Provide the (x, y) coordinate of the cell's center where the given text is located.  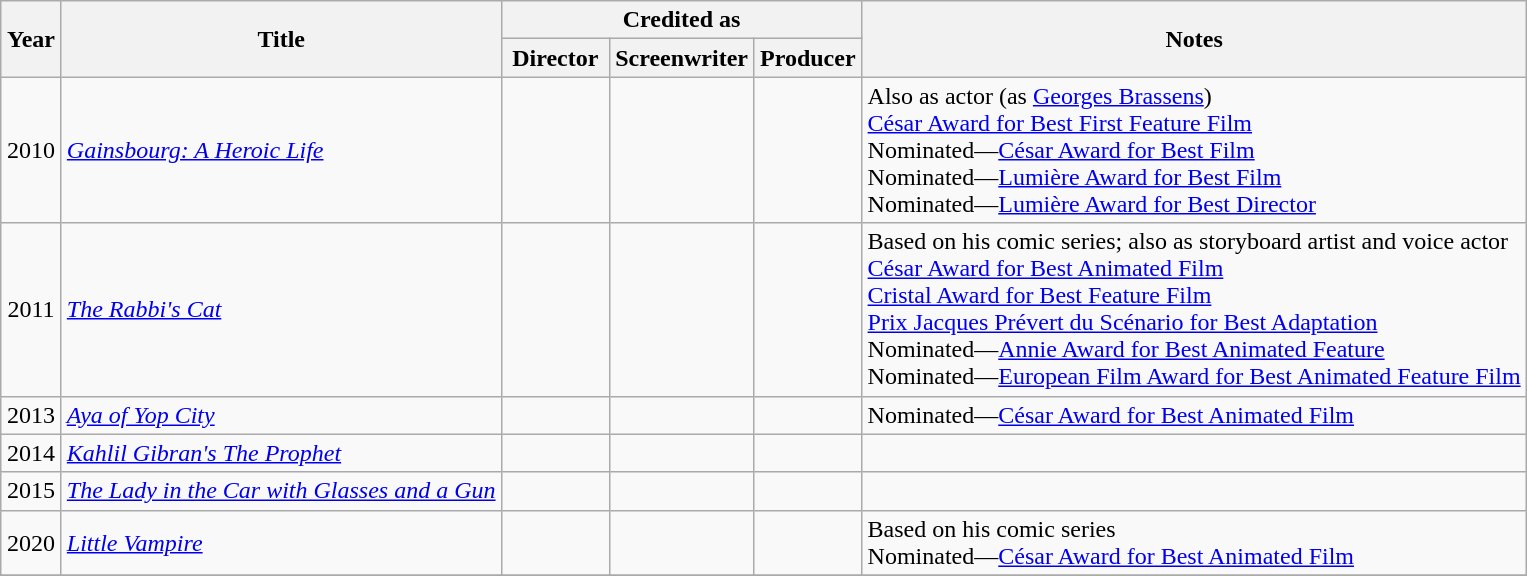
Nominated—César Award for Best Animated Film (1194, 415)
Director (556, 58)
The Lady in the Car with Glasses and a Gun (281, 491)
2020 (32, 542)
Notes (1194, 39)
2014 (32, 453)
Based on his comic seriesNominated—César Award for Best Animated Film (1194, 542)
Little Vampire (281, 542)
Producer (808, 58)
Screenwriter (682, 58)
The Rabbi's Cat (281, 310)
Aya of Yop City (281, 415)
Title (281, 39)
Year (32, 39)
2015 (32, 491)
Gainsbourg: A Heroic Life (281, 150)
Credited as (682, 20)
2010 (32, 150)
2013 (32, 415)
2011 (32, 310)
Kahlil Gibran's The Prophet (281, 453)
